Locate the cell with the specified text and output its [x, y] center coordinate. 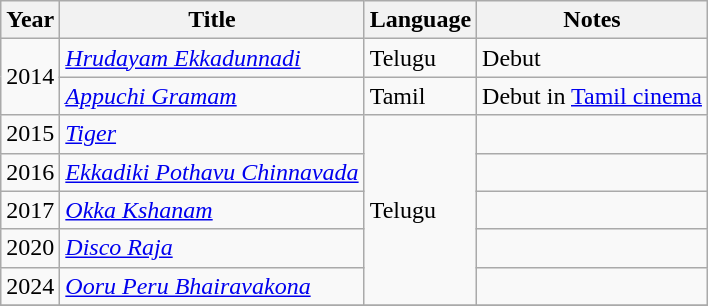
2015 [30, 134]
Okka Kshanam [212, 210]
Year [30, 20]
Language [420, 20]
2017 [30, 210]
Tamil [420, 96]
Notes [592, 20]
Debut [592, 58]
Disco Raja [212, 248]
2016 [30, 172]
Appuchi Gramam [212, 96]
Title [212, 20]
Hrudayam Ekkadunnadi [212, 58]
2014 [30, 77]
Ekkadiki Pothavu Chinnavada [212, 172]
Ooru Peru Bhairavakona [212, 286]
Tiger [212, 134]
Debut in Tamil cinema [592, 96]
2020 [30, 248]
2024 [30, 286]
